Search for the cell housing the specified text and yield its [X, Y] center coordinate. 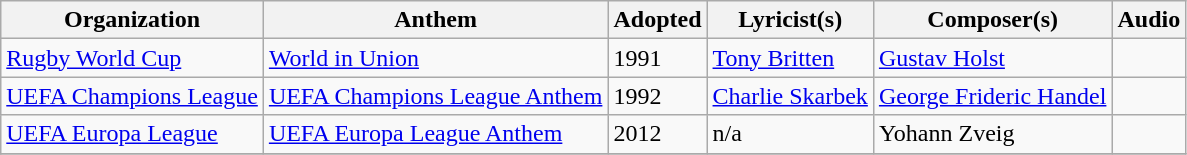
Gustav Holst [992, 58]
World in Union [436, 58]
UEFA Champions League [132, 96]
Lyricist(s) [790, 20]
1992 [658, 96]
2012 [658, 134]
Composer(s) [992, 20]
Audio [1149, 20]
Organization [132, 20]
Adopted [658, 20]
Tony Britten [790, 58]
UEFA Europa League Anthem [436, 134]
Anthem [436, 20]
n/a [790, 134]
Rugby World Cup [132, 58]
George Frideric Handel [992, 96]
UEFA Champions League Anthem [436, 96]
Yohann Zveig [992, 134]
UEFA Europa League [132, 134]
1991 [658, 58]
Charlie Skarbek [790, 96]
